Scan for the cell matching the given text and deliver its (x, y) coordinate at center. 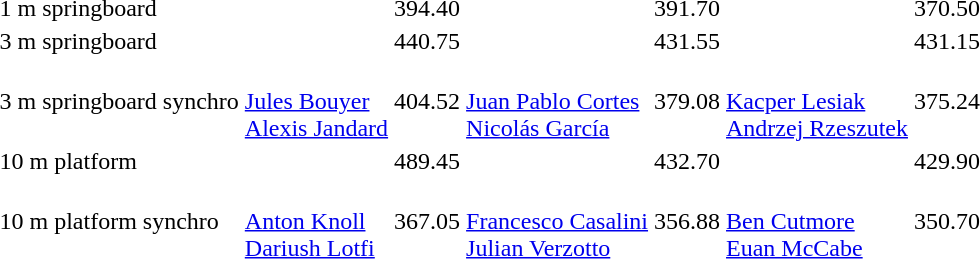
432.70 (688, 161)
489.45 (428, 161)
Juan Pablo CortesNicolás García (558, 101)
440.75 (428, 41)
Jules BouyerAlexis Jandard (316, 101)
404.52 (428, 101)
Kacper LesiakAndrzej Rzeszutek (818, 101)
379.08 (688, 101)
431.55 (688, 41)
